For the text-containing cell, return its midpoint in [X, Y] coordinate format. 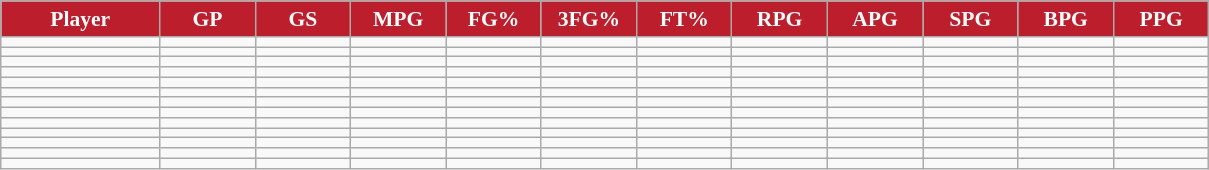
GP [208, 19]
3FG% [588, 19]
APG [874, 19]
Player [80, 19]
GS [302, 19]
BPG [1066, 19]
PPG [1161, 19]
FT% [684, 19]
RPG [780, 19]
FG% [494, 19]
SPG [970, 19]
MPG [398, 19]
